Pinpoint the cell where the given text exists, returning its (X, Y) midpoint coordinate. 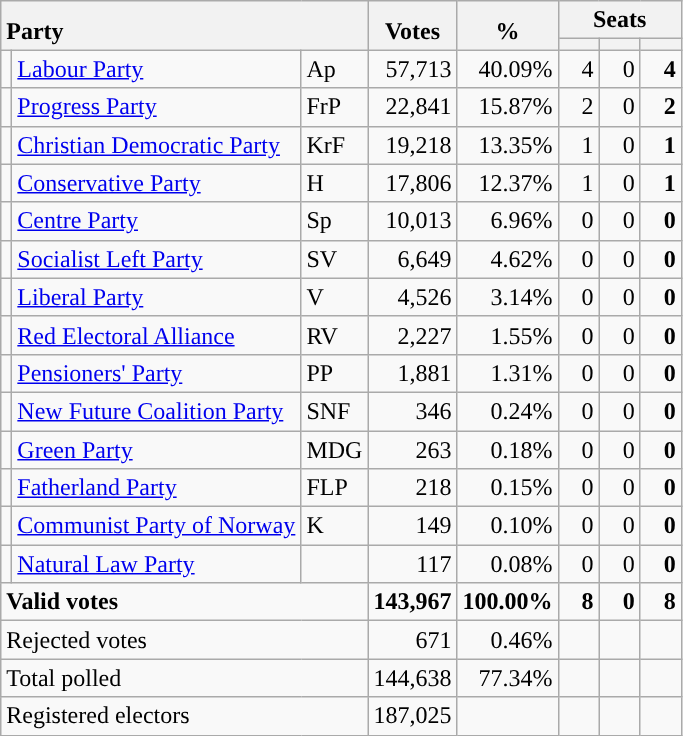
0.18% (508, 449)
0.46% (508, 640)
1.55% (508, 335)
0.15% (508, 488)
0.24% (508, 411)
117 (412, 564)
Labour Party (156, 69)
V (334, 297)
% (508, 26)
Pensioners' Party (156, 373)
SV (334, 259)
Progress Party (156, 107)
Socialist Left Party (156, 259)
10,013 (412, 221)
4,526 (412, 297)
1,881 (412, 373)
671 (412, 640)
FLP (334, 488)
12.37% (508, 183)
17,806 (412, 183)
Fatherland Party (156, 488)
1.31% (508, 373)
77.34% (508, 678)
Centre Party (156, 221)
Green Party (156, 449)
PP (334, 373)
3.14% (508, 297)
Registered electors (184, 716)
Rejected votes (184, 640)
Votes (412, 26)
FrP (334, 107)
149 (412, 526)
4.62% (508, 259)
6.96% (508, 221)
40.09% (508, 69)
15.87% (508, 107)
Ap (334, 69)
19,218 (412, 145)
6,649 (412, 259)
187,025 (412, 716)
0.10% (508, 526)
Christian Democratic Party (156, 145)
143,967 (412, 602)
KrF (334, 145)
Liberal Party (156, 297)
Red Electoral Alliance (156, 335)
13.35% (508, 145)
RV (334, 335)
0.08% (508, 564)
2,227 (412, 335)
Natural Law Party (156, 564)
263 (412, 449)
Valid votes (184, 602)
New Future Coalition Party (156, 411)
K (334, 526)
57,713 (412, 69)
100.00% (508, 602)
MDG (334, 449)
346 (412, 411)
Communist Party of Norway (156, 526)
22,841 (412, 107)
Sp (334, 221)
218 (412, 488)
Conservative Party (156, 183)
Total polled (184, 678)
Party (184, 26)
144,638 (412, 678)
H (334, 183)
Seats (620, 20)
SNF (334, 411)
